Find where the given text appears and provide that cell's center as (X, Y) coordinate. 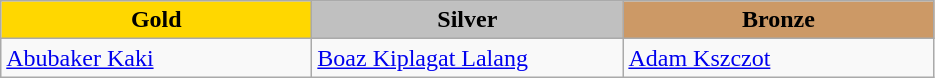
Silver (468, 20)
Gold (156, 20)
Abubaker Kaki (156, 58)
Adam Kszczot (778, 58)
Bronze (778, 20)
Boaz Kiplagat Lalang (468, 58)
